For the text-containing cell, return its midpoint in (X, Y) coordinate format. 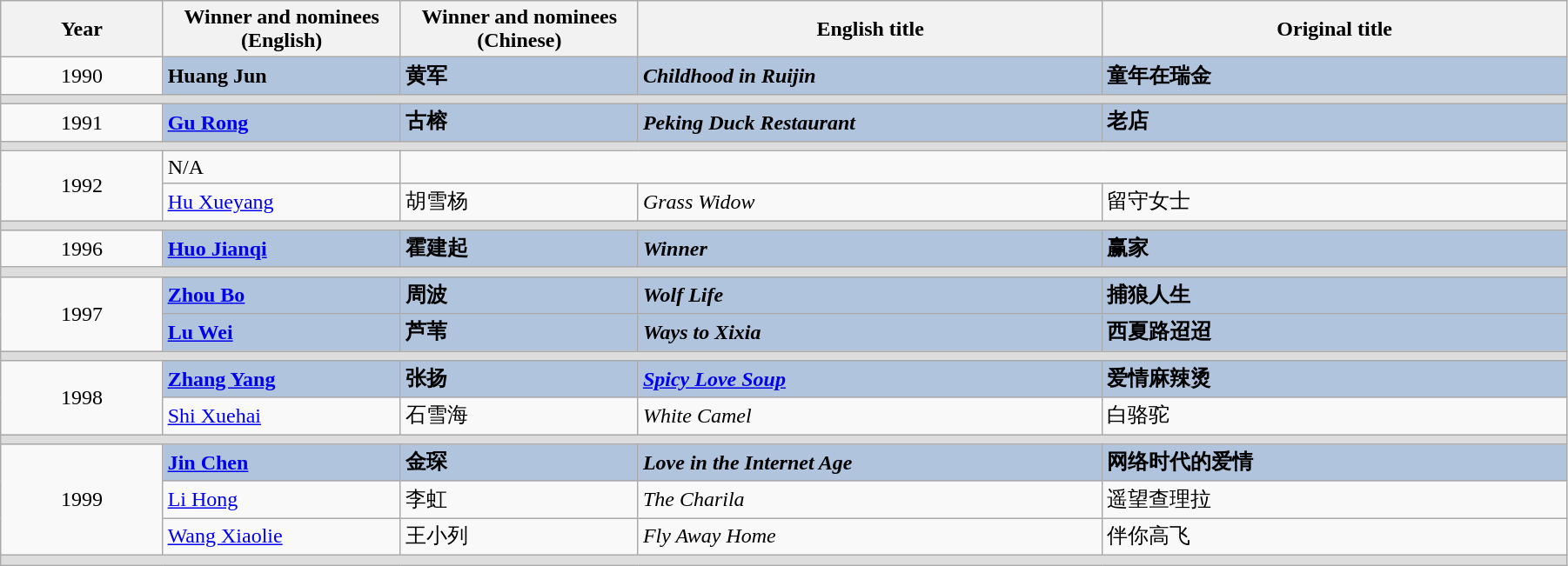
Original title (1335, 30)
Li Hong (282, 499)
古榕 (519, 122)
伴你高飞 (1335, 537)
Love in the Internet Age (870, 463)
童年在瑞金 (1335, 77)
白骆驼 (1335, 416)
Fly Away Home (870, 537)
赢家 (1335, 249)
Wolf Life (870, 296)
西夏路迢迢 (1335, 332)
网络时代的爱情 (1335, 463)
1999 (82, 500)
Lu Wei (282, 332)
1992 (82, 186)
周波 (519, 296)
胡雪杨 (519, 202)
Peking Duck Restaurant (870, 122)
Zhang Yang (282, 379)
1996 (82, 249)
遥望查理拉 (1335, 499)
Childhood in Ruijin (870, 77)
Winner (870, 249)
Grass Widow (870, 202)
老店 (1335, 122)
1990 (82, 77)
Winner and nominees(English) (282, 30)
1991 (82, 122)
Shi Xuehai (282, 416)
石雪海 (519, 416)
English title (870, 30)
Jin Chen (282, 463)
芦苇 (519, 332)
金琛 (519, 463)
The Charila (870, 499)
留守女士 (1335, 202)
捕狼人生 (1335, 296)
Gu Rong (282, 122)
Wang Xiaolie (282, 537)
Year (82, 30)
Ways to Xixia (870, 332)
Huo Jianqi (282, 249)
王小列 (519, 537)
张扬 (519, 379)
Huang Jun (282, 77)
Zhou Bo (282, 296)
黄军 (519, 77)
1997 (82, 313)
Hu Xueyang (282, 202)
李虹 (519, 499)
1998 (82, 398)
N/A (282, 167)
霍建起 (519, 249)
爱情麻辣烫 (1335, 379)
White Camel (870, 416)
Winner and nominees(Chinese) (519, 30)
Spicy Love Soup (870, 379)
